Find where the given text appears and provide that cell's center as (x, y) coordinate. 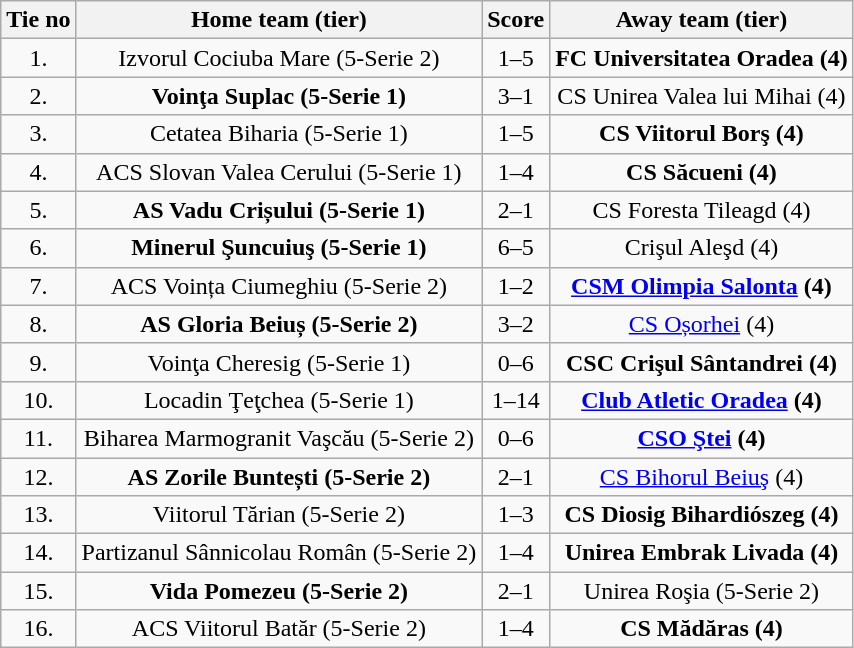
4. (38, 172)
AS Zorile Buntești (5-Serie 2) (279, 477)
AS Gloria Beiuș (5-Serie 2) (279, 324)
15. (38, 591)
Away team (tier) (702, 20)
Viitorul Tărian (5-Serie 2) (279, 515)
12. (38, 477)
ACS Slovan Valea Cerului (5-Serie 1) (279, 172)
Cetatea Biharia (5-Serie 1) (279, 134)
6. (38, 248)
6–5 (516, 248)
8. (38, 324)
Voinţa Suplac (5-Serie 1) (279, 96)
CS Bihorul Beiuş (4) (702, 477)
3–2 (516, 324)
9. (38, 362)
CS Foresta Tileagd (4) (702, 210)
Club Atletic Oradea (4) (702, 400)
1–2 (516, 286)
CS Săcueni (4) (702, 172)
CS Mădăras (4) (702, 629)
7. (38, 286)
Minerul Şuncuiuş (5-Serie 1) (279, 248)
Home team (tier) (279, 20)
CSC Crişul Sântandrei (4) (702, 362)
AS Vadu Crișului (5-Serie 1) (279, 210)
CSM Olimpia Salonta (4) (702, 286)
1–14 (516, 400)
Izvorul Cociuba Mare (5-Serie 2) (279, 58)
ACS Voința Ciumeghiu (5-Serie 2) (279, 286)
Tie no (38, 20)
Voinţa Cheresig (5-Serie 1) (279, 362)
CS Viitorul Borş (4) (702, 134)
FC Universitatea Oradea (4) (702, 58)
CS Oșorhei (4) (702, 324)
Score (516, 20)
CS Diosig Bihardiószeg (4) (702, 515)
Biharea Marmogranit Vaşcău (5-Serie 2) (279, 438)
Partizanul Sânnicolau Român (5-Serie 2) (279, 553)
10. (38, 400)
11. (38, 438)
13. (38, 515)
1–3 (516, 515)
ACS Viitorul Batăr (5-Serie 2) (279, 629)
3–1 (516, 96)
3. (38, 134)
Crişul Aleşd (4) (702, 248)
14. (38, 553)
Unirea Roşia (5-Serie 2) (702, 591)
Unirea Embrak Livada (4) (702, 553)
5. (38, 210)
Locadin Ţeţchea (5-Serie 1) (279, 400)
CS Unirea Valea lui Mihai (4) (702, 96)
1. (38, 58)
CSO Ştei (4) (702, 438)
Vida Pomezeu (5-Serie 2) (279, 591)
2. (38, 96)
16. (38, 629)
